Provide the (X, Y) coordinate of the cell's center where the given text is located.  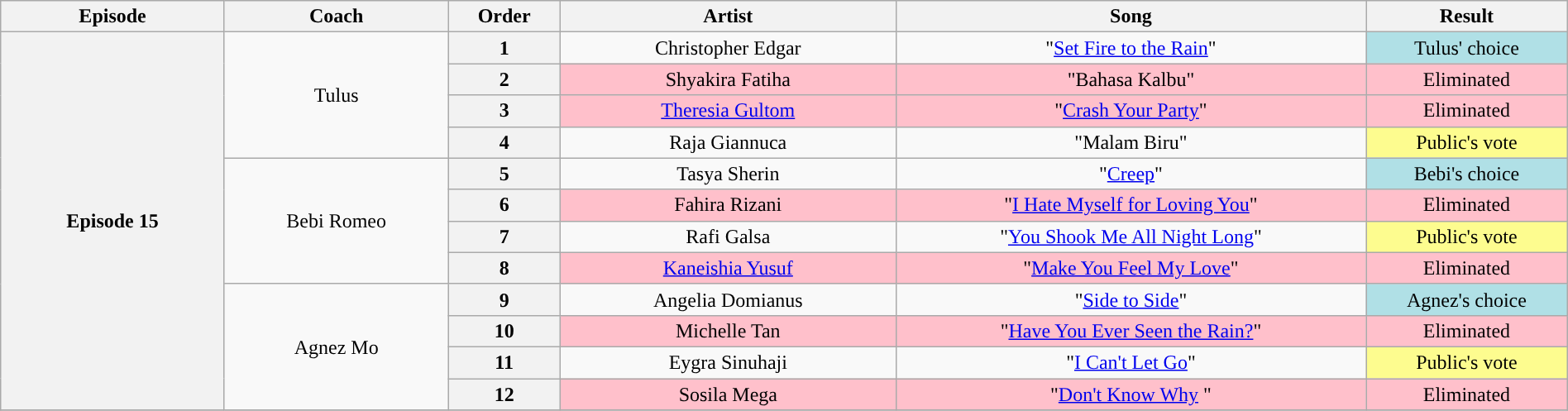
Tasya Sherin (728, 174)
"Creep" (1131, 174)
"Set Fire to the Rain" (1131, 48)
Shyakira Fatiha (728, 79)
"Crash Your Party" (1131, 111)
Agnez Mo (336, 346)
Rafi Galsa (728, 237)
Tulus (336, 95)
"Bahasa Kalbu" (1131, 79)
Result (1467, 17)
"I Hate Myself for Loving You" (1131, 205)
Coach (336, 17)
Fahira Rizani (728, 205)
Order (504, 17)
Bebi Romeo (336, 221)
"Have You Ever Seen the Rain?" (1131, 331)
Episode (112, 17)
11 (504, 362)
Song (1131, 17)
2 (504, 79)
Michelle Tan (728, 331)
4 (504, 142)
Angelia Domianus (728, 299)
"I Can't Let Go" (1131, 362)
Kaneishia Yusuf (728, 268)
9 (504, 299)
6 (504, 205)
Agnez's choice (1467, 299)
12 (504, 394)
"Side to Side" (1131, 299)
"Make You Feel My Love" (1131, 268)
Bebi's choice (1467, 174)
Eygra Sinuhaji (728, 362)
7 (504, 237)
"Malam Biru" (1131, 142)
Tulus' choice (1467, 48)
8 (504, 268)
10 (504, 331)
Christopher Edgar (728, 48)
Theresia Gultom (728, 111)
Episode 15 (112, 222)
Raja Giannuca (728, 142)
Artist (728, 17)
"Don't Know Why " (1131, 394)
5 (504, 174)
1 (504, 48)
Sosila Mega (728, 394)
"You Shook Me All Night Long" (1131, 237)
3 (504, 111)
